Find where the given text appears and provide that cell's center as [X, Y] coordinate. 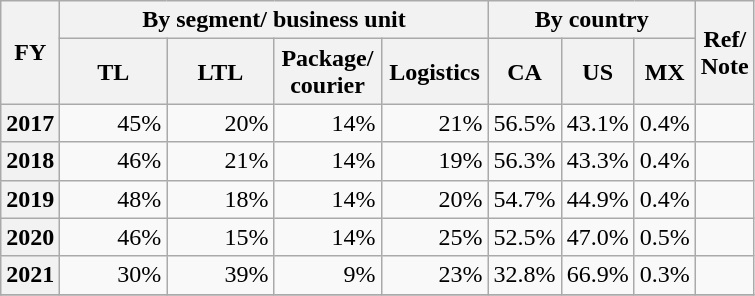
2020 [30, 237]
47.0% [598, 237]
30% [114, 275]
18% [220, 199]
LTL [220, 72]
32.8% [524, 275]
By segment/ business unit [274, 20]
2021 [30, 275]
Logistics [434, 72]
25% [434, 237]
15% [220, 237]
2018 [30, 161]
2019 [30, 199]
0.3% [664, 275]
FY [30, 52]
19% [434, 161]
39% [220, 275]
9% [328, 275]
45% [114, 123]
TL [114, 72]
By country [592, 20]
23% [434, 275]
MX [664, 72]
44.9% [598, 199]
48% [114, 199]
43.3% [598, 161]
CA [524, 72]
56.3% [524, 161]
US [598, 72]
54.7% [524, 199]
52.5% [524, 237]
66.9% [598, 275]
Ref/ Note [724, 52]
Package/ courier [328, 72]
43.1% [598, 123]
56.5% [524, 123]
0.5% [664, 237]
2017 [30, 123]
